From the cell containing the given text, extract its center point as [x, y] coordinate. 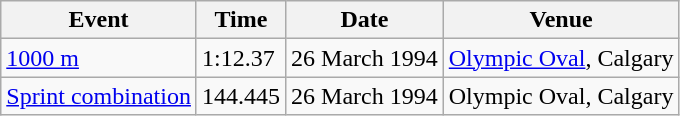
Sprint combination [99, 96]
Venue [561, 20]
Event [99, 20]
1000 m [99, 58]
144.445 [240, 96]
Date [365, 20]
1:12.37 [240, 58]
Time [240, 20]
